Scan for the cell matching the given text and deliver its [X, Y] coordinate at center. 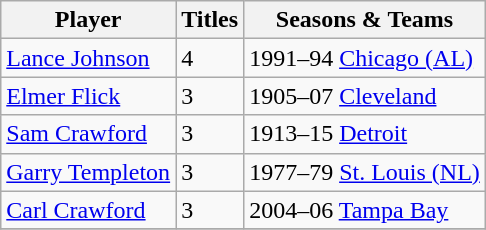
1977–79 St. Louis (NL) [365, 172]
Player [88, 20]
Elmer Flick [88, 96]
1991–94 Chicago (AL) [365, 58]
Sam Crawford [88, 134]
Garry Templeton [88, 172]
Lance Johnson [88, 58]
1913–15 Detroit [365, 134]
2004–06 Tampa Bay [365, 210]
Carl Crawford [88, 210]
4 [210, 58]
Titles [210, 20]
Seasons & Teams [365, 20]
1905–07 Cleveland [365, 96]
